Return [X, Y] of the center of cell containing provided text 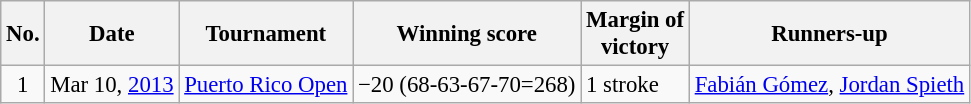
Tournament [266, 34]
1 [23, 85]
Fabián Gómez, Jordan Spieth [829, 85]
1 stroke [636, 85]
Puerto Rico Open [266, 85]
Date [112, 34]
Runners-up [829, 34]
Winning score [467, 34]
No. [23, 34]
Mar 10, 2013 [112, 85]
−20 (68-63-67-70=268) [467, 85]
Margin ofvictory [636, 34]
